Detect which cell encompasses the target text, then output its [X, Y] center coordinate. 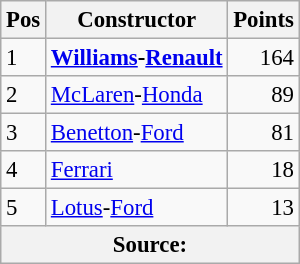
3 [24, 133]
Points [264, 20]
Benetton-Ford [137, 133]
89 [264, 95]
Ferrari [137, 170]
McLaren-Honda [137, 95]
Pos [24, 20]
Source: [150, 245]
164 [264, 58]
Lotus-Ford [137, 208]
Williams-Renault [137, 58]
2 [24, 95]
18 [264, 170]
13 [264, 208]
4 [24, 170]
5 [24, 208]
81 [264, 133]
1 [24, 58]
Constructor [137, 20]
